Provide the [x, y] coordinate of the cell's center where the given text is located.  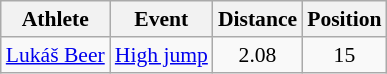
15 [344, 55]
2.08 [258, 55]
Distance [258, 19]
Position [344, 19]
High jump [162, 55]
Event [162, 19]
Athlete [56, 19]
Lukáš Beer [56, 55]
